Search for the cell housing the specified text and yield its (x, y) center coordinate. 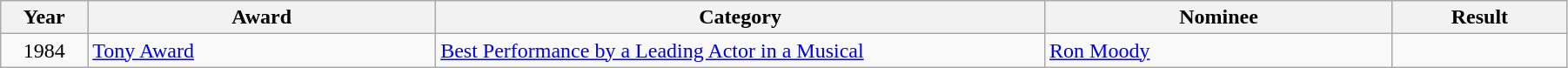
Ron Moody (1219, 51)
Year (44, 17)
Tony Award (262, 51)
Category (740, 17)
Result (1479, 17)
Nominee (1219, 17)
1984 (44, 51)
Best Performance by a Leading Actor in a Musical (740, 51)
Award (262, 17)
